Return (X, Y) of the center of cell containing provided text 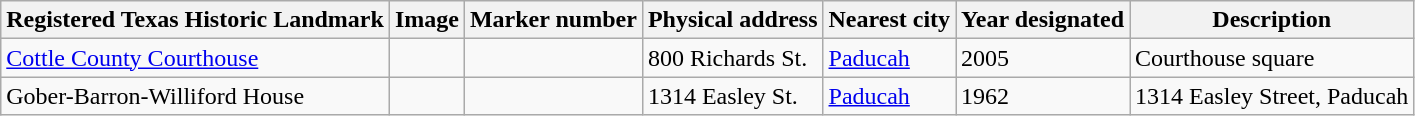
1314 Easley Street, Paducah (1272, 96)
Year designated (1043, 20)
Nearest city (890, 20)
1314 Easley St. (732, 96)
2005 (1043, 58)
Cottle County Courthouse (196, 58)
Registered Texas Historic Landmark (196, 20)
Image (426, 20)
Courthouse square (1272, 58)
800 Richards St. (732, 58)
Gober-Barron-Williford House (196, 96)
1962 (1043, 96)
Marker number (553, 20)
Physical address (732, 20)
Description (1272, 20)
